Capture the cell that displays the provided text and extract its [x, y] central coordinate. 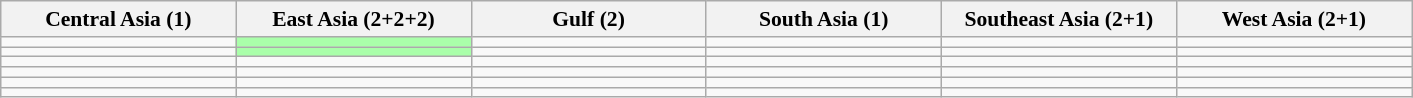
Southeast Asia (2+1) [1058, 19]
South Asia (1) [824, 19]
Gulf (2) [588, 19]
West Asia (2+1) [1294, 19]
East Asia (2+2+2) [354, 19]
Central Asia (1) [118, 19]
